Determine the [x, y] coordinate at the center of the cell enclosing the given text.  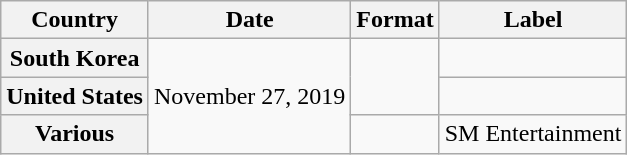
November 27, 2019 [249, 96]
South Korea [75, 58]
Country [75, 20]
Format [395, 20]
Label [533, 20]
Various [75, 134]
United States [75, 96]
SM Entertainment [533, 134]
Date [249, 20]
